Find where the given text appears and provide that cell's center as (x, y) coordinate. 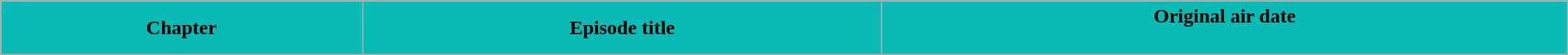
Episode title (622, 28)
Original air date (1224, 28)
Chapter (182, 28)
